Pinpoint the cell where the given text exists, returning its (X, Y) midpoint coordinate. 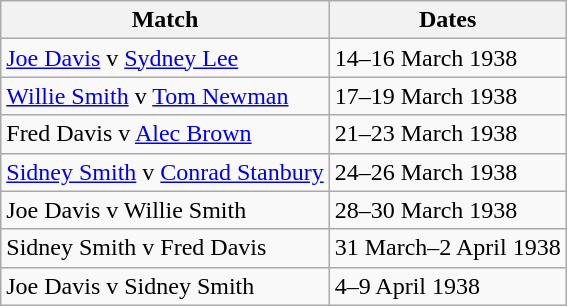
Joe Davis v Willie Smith (165, 210)
Sidney Smith v Fred Davis (165, 248)
21–23 March 1938 (448, 134)
Fred Davis v Alec Brown (165, 134)
4–9 April 1938 (448, 286)
14–16 March 1938 (448, 58)
Match (165, 20)
Dates (448, 20)
Sidney Smith v Conrad Stanbury (165, 172)
31 March–2 April 1938 (448, 248)
28–30 March 1938 (448, 210)
17–19 March 1938 (448, 96)
Joe Davis v Sydney Lee (165, 58)
24–26 March 1938 (448, 172)
Willie Smith v Tom Newman (165, 96)
Joe Davis v Sidney Smith (165, 286)
